Output the [X, Y] coordinate of the center of the cell containing the given text.  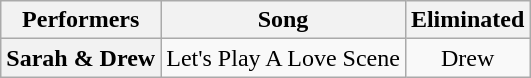
Sarah & Drew [81, 58]
Performers [81, 20]
Let's Play A Love Scene [284, 58]
Song [284, 20]
Drew [467, 58]
Eliminated [467, 20]
